Provide the (x, y) coordinate of the cell's center where the given text is located.  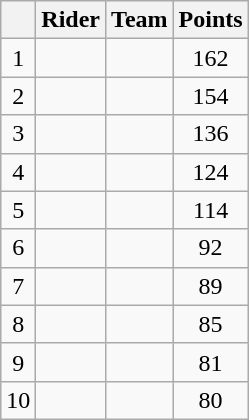
2 (18, 96)
124 (210, 172)
89 (210, 286)
80 (210, 400)
85 (210, 324)
81 (210, 362)
8 (18, 324)
6 (18, 248)
92 (210, 248)
3 (18, 134)
7 (18, 286)
Team (140, 20)
Rider (71, 20)
4 (18, 172)
114 (210, 210)
136 (210, 134)
9 (18, 362)
5 (18, 210)
1 (18, 58)
10 (18, 400)
154 (210, 96)
162 (210, 58)
Points (210, 20)
